Capture the cell that displays the provided text and extract its (X, Y) central coordinate. 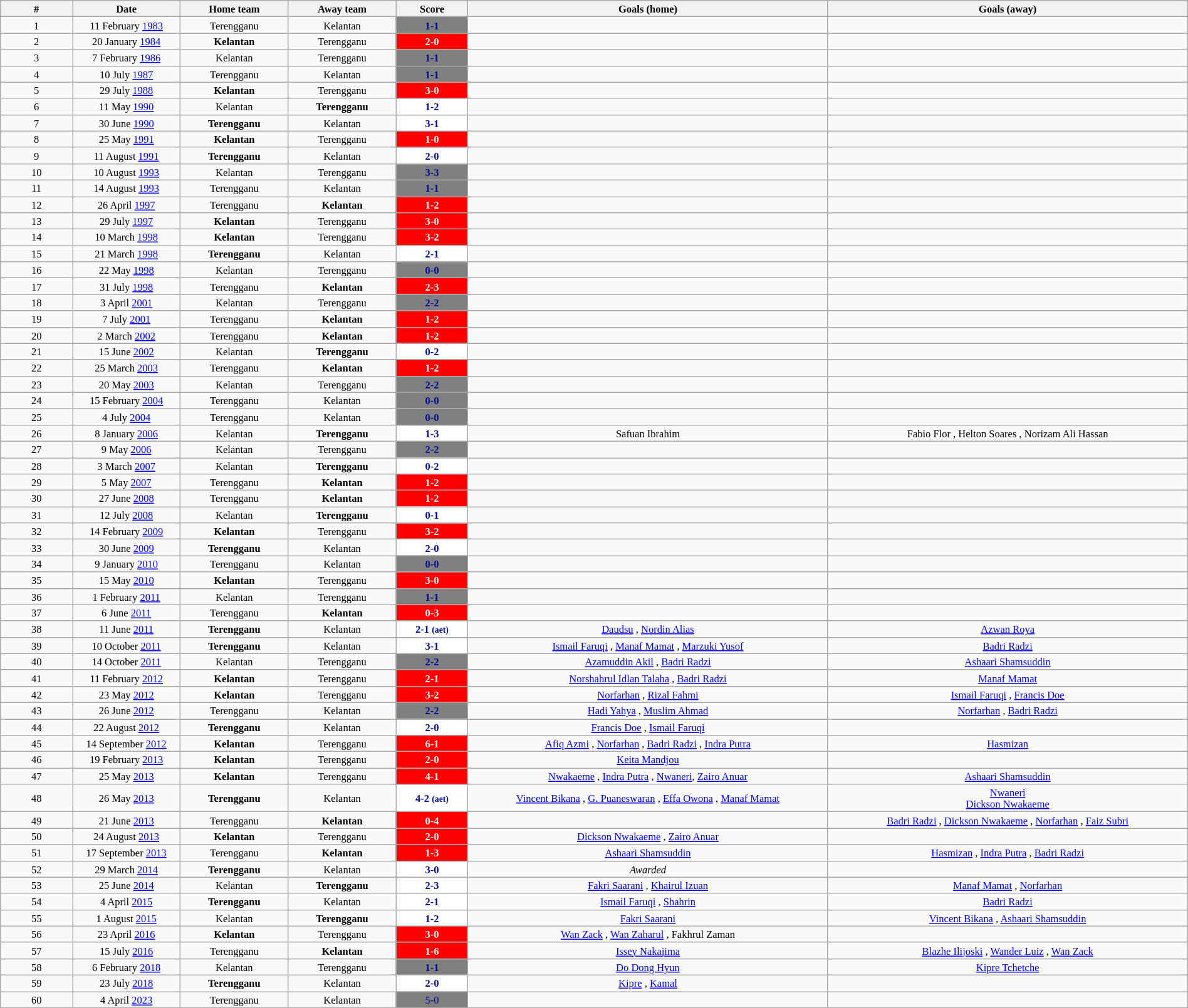
2 (36, 41)
32 (36, 531)
7 July 2001 (127, 319)
51 (36, 853)
5-0 (432, 999)
Blazhe Ilijoski , Wander Luiz , Wan Zack (1008, 950)
40 (36, 662)
29 July 1988 (127, 90)
Issey Nakajima (648, 950)
Fakri Saarani (648, 918)
10 (36, 172)
Safuan Ibrahim (648, 433)
26 April 1997 (127, 205)
Vincent Bikana , G. Puaneswaran , Effa Owona , Manaf Mamat (648, 798)
34 (36, 564)
23 (36, 384)
56 (36, 934)
2 March 2002 (127, 335)
Azamuddin Akil , Badri Radzi (648, 662)
Vincent Bikana , Ashaari Shamsuddin (1008, 918)
6-1 (432, 744)
31 July 1998 (127, 286)
5 (36, 90)
13 (36, 221)
14 (36, 237)
29 (36, 482)
23 May 2012 (127, 694)
29 March 2014 (127, 869)
Badri Radzi , Dickson Nwakaeme , Norfarhan , Faiz Subri (1008, 820)
Ismail Faruqi , Shahrin (648, 901)
52 (36, 869)
33 (36, 548)
4-1 (432, 776)
21 March 1998 (127, 254)
3 April 2001 (127, 303)
12 (36, 205)
39 (36, 645)
58 (36, 967)
14 February 2009 (127, 531)
14 August 1993 (127, 188)
14 October 2011 (127, 662)
11 (36, 188)
Manaf Mamat , Norfarhan (1008, 885)
17 September 2013 (127, 853)
30 June 1990 (127, 123)
44 (36, 727)
46 (36, 760)
Fabio Flor , Helton Soares , Norizam Ali Hassan (1008, 433)
Kipre Tchetche (1008, 967)
30 June 2009 (127, 548)
4 April 2023 (127, 999)
Hasmizan (1008, 744)
22 August 2012 (127, 727)
9 May 2006 (127, 449)
26 (36, 433)
5 May 2007 (127, 482)
4 (36, 74)
Norfarhan , Rizal Fahmi (648, 694)
15 June 2002 (127, 351)
Kipre , Kamal (648, 983)
10 October 2011 (127, 645)
Ismail Faruqi , Manaf Mamat , Marzuki Yusof (648, 645)
1 (36, 25)
19 February 2013 (127, 760)
8 January 2006 (127, 433)
Goals (home) (648, 9)
9 (36, 155)
20 January 1984 (127, 41)
11 February 2012 (127, 678)
1-0 (432, 139)
Dickson Nwakaeme , Zairo Anuar (648, 836)
3-3 (432, 172)
18 (36, 303)
15 May 2010 (127, 580)
53 (36, 885)
11 February 1983 (127, 25)
30 (36, 499)
15 July 2016 (127, 950)
17 (36, 286)
49 (36, 820)
41 (36, 678)
Daudsu , Nordin Alias (648, 629)
Ismail Faruqi , Francis Doe (1008, 694)
7 February 1986 (127, 58)
42 (36, 694)
Away team (342, 9)
54 (36, 901)
16 (36, 270)
7 (36, 123)
28 (36, 465)
3 (36, 58)
Keita Mandjou (648, 760)
Afiq Azmi , Norfarhan , Badri Radzi , Indra Putra (648, 744)
23 July 2018 (127, 983)
0-4 (432, 820)
60 (36, 999)
0-3 (432, 613)
Awarded (648, 869)
22 May 1998 (127, 270)
9 January 2010 (127, 564)
31 (36, 515)
43 (36, 710)
10 August 1993 (127, 172)
12 July 2008 (127, 515)
27 (36, 449)
Manaf Mamat (1008, 678)
14 September 2012 (127, 744)
2-1 (aet) (432, 629)
1 August 2015 (127, 918)
55 (36, 918)
0-1 (432, 515)
Norfarhan , Badri Radzi (1008, 710)
3 March 2007 (127, 465)
11 May 1990 (127, 107)
Francis Doe , Ismail Faruqi (648, 727)
15 February 2004 (127, 400)
Do Dong Hyun (648, 967)
Date (127, 9)
37 (36, 613)
35 (36, 580)
50 (36, 836)
22 (36, 368)
25 June 2014 (127, 885)
20 (36, 335)
4-2 (aet) (432, 798)
47 (36, 776)
21 June 2013 (127, 820)
6 February 2018 (127, 967)
26 June 2012 (127, 710)
4 April 2015 (127, 901)
Hasmizan , Indra Putra , Badri Radzi (1008, 853)
25 May 2013 (127, 776)
11 June 2011 (127, 629)
Fakri Saarani , Khairul Izuan (648, 885)
6 June 2011 (127, 613)
8 (36, 139)
29 July 1997 (127, 221)
Wan Zack , Wan Zaharul , Fakhrul Zaman (648, 934)
48 (36, 798)
57 (36, 950)
25 March 2003 (127, 368)
26 May 2013 (127, 798)
11 August 1991 (127, 155)
25 (36, 417)
Nwaneri Dickson Nwakaeme (1008, 798)
Nwakaeme , Indra Putra , Nwaneri, Zairo Anuar (648, 776)
Goals (away) (1008, 9)
Norshahrul Idlan Talaha , Badri Radzi (648, 678)
1-6 (432, 950)
10 July 1987 (127, 74)
Azwan Roya (1008, 629)
59 (36, 983)
# (36, 9)
1 February 2011 (127, 596)
38 (36, 629)
20 May 2003 (127, 384)
19 (36, 319)
24 (36, 400)
25 May 1991 (127, 139)
Home team (234, 9)
Hadi Yahya , Muslim Ahmad (648, 710)
6 (36, 107)
24 August 2013 (127, 836)
36 (36, 596)
15 (36, 254)
45 (36, 744)
23 April 2016 (127, 934)
21 (36, 351)
10 March 1998 (127, 237)
Score (432, 9)
27 June 2008 (127, 499)
4 July 2004 (127, 417)
